Determine the [x, y] coordinate at the center of the cell enclosing the given text.  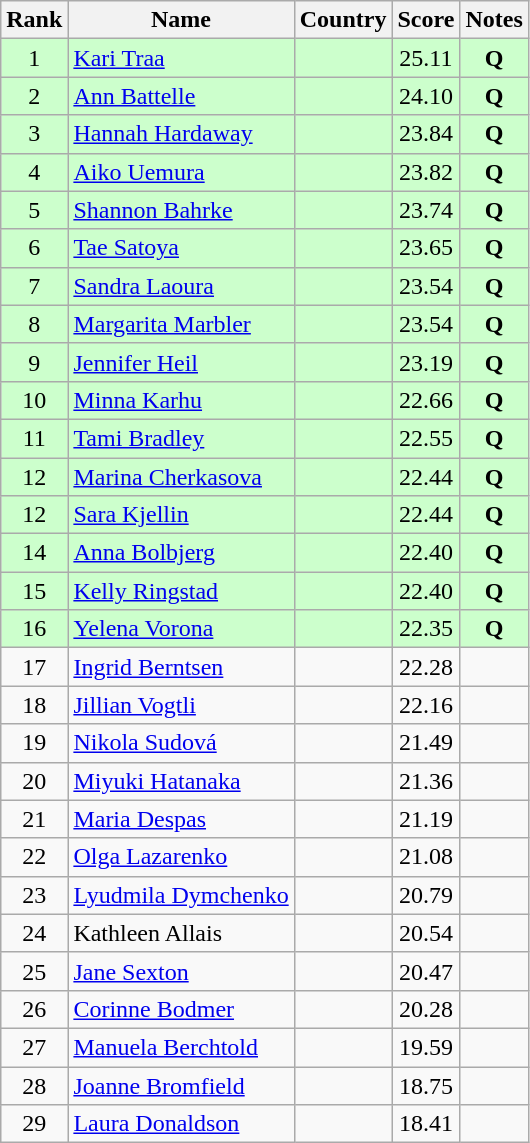
7 [34, 286]
22.35 [426, 629]
Kelly Ringstad [181, 591]
Country [343, 20]
24.10 [426, 96]
22.55 [426, 438]
Maria Despas [181, 819]
Manuela Berchtold [181, 1047]
Ann Battelle [181, 96]
23 [34, 895]
22 [34, 857]
Tae Satoya [181, 248]
25.11 [426, 58]
23.19 [426, 362]
27 [34, 1047]
Jennifer Heil [181, 362]
Yelena Vorona [181, 629]
20 [34, 781]
Minna Karhu [181, 400]
Score [426, 20]
Kathleen Allais [181, 933]
5 [34, 210]
Corinne Bodmer [181, 1009]
Notes [494, 20]
19.59 [426, 1047]
23.84 [426, 134]
22.28 [426, 667]
20.54 [426, 933]
23.65 [426, 248]
Hannah Hardaway [181, 134]
8 [34, 324]
1 [34, 58]
4 [34, 172]
20.79 [426, 895]
Nikola Sudová [181, 743]
23.82 [426, 172]
18.41 [426, 1124]
Rank [34, 20]
Miyuki Hatanaka [181, 781]
Jillian Vogtli [181, 705]
Margarita Marbler [181, 324]
21.08 [426, 857]
Marina Cherkasova [181, 477]
11 [34, 438]
18 [34, 705]
15 [34, 591]
Shannon Bahrke [181, 210]
20.47 [426, 971]
23.74 [426, 210]
2 [34, 96]
9 [34, 362]
Sara Kjellin [181, 515]
22.16 [426, 705]
16 [34, 629]
21.49 [426, 743]
25 [34, 971]
Joanne Bromfield [181, 1085]
24 [34, 933]
19 [34, 743]
Anna Bolbjerg [181, 553]
Tami Bradley [181, 438]
10 [34, 400]
3 [34, 134]
Jane Sexton [181, 971]
21.36 [426, 781]
22.66 [426, 400]
Ingrid Berntsen [181, 667]
Kari Traa [181, 58]
Name [181, 20]
Lyudmila Dymchenko [181, 895]
26 [34, 1009]
14 [34, 553]
29 [34, 1124]
18.75 [426, 1085]
28 [34, 1085]
6 [34, 248]
21 [34, 819]
20.28 [426, 1009]
17 [34, 667]
21.19 [426, 819]
Laura Donaldson [181, 1124]
Olga Lazarenko [181, 857]
Sandra Laoura [181, 286]
Aiko Uemura [181, 172]
